Output the (x, y) coordinate of the center of the cell containing the given text.  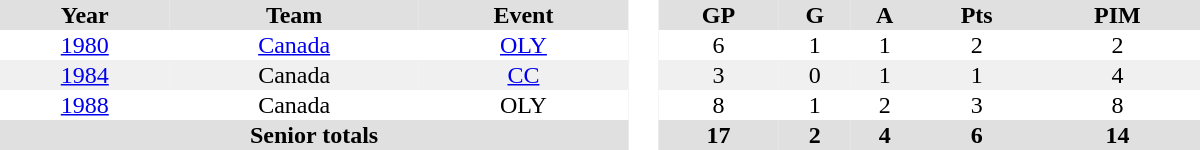
1980 (85, 45)
Event (524, 15)
G (815, 15)
17 (718, 135)
1988 (85, 105)
Senior totals (314, 135)
Year (85, 15)
PIM (1118, 15)
CC (524, 75)
A (885, 15)
14 (1118, 135)
Team (294, 15)
1984 (85, 75)
GP (718, 15)
0 (815, 75)
Pts (976, 15)
